Locate the cell with the specified text and output its [x, y] center coordinate. 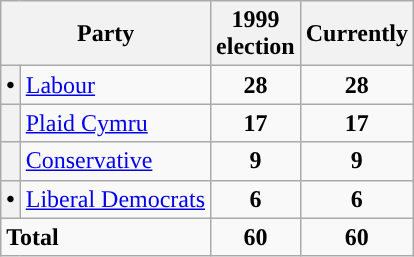
Liberal Democrats [115, 199]
Currently [356, 34]
1999election [256, 34]
Conservative [115, 161]
Total [106, 237]
Plaid Cymru [115, 123]
Labour [115, 85]
Party [106, 34]
